From the cell containing the given text, extract its center point as [x, y] coordinate. 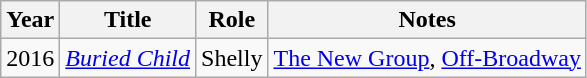
Shelly [232, 58]
2016 [30, 58]
The New Group, Off-Broadway [428, 58]
Notes [428, 20]
Title [128, 20]
Year [30, 20]
Role [232, 20]
Buried Child [128, 58]
